Find where the given text appears and provide that cell's center as (x, y) coordinate. 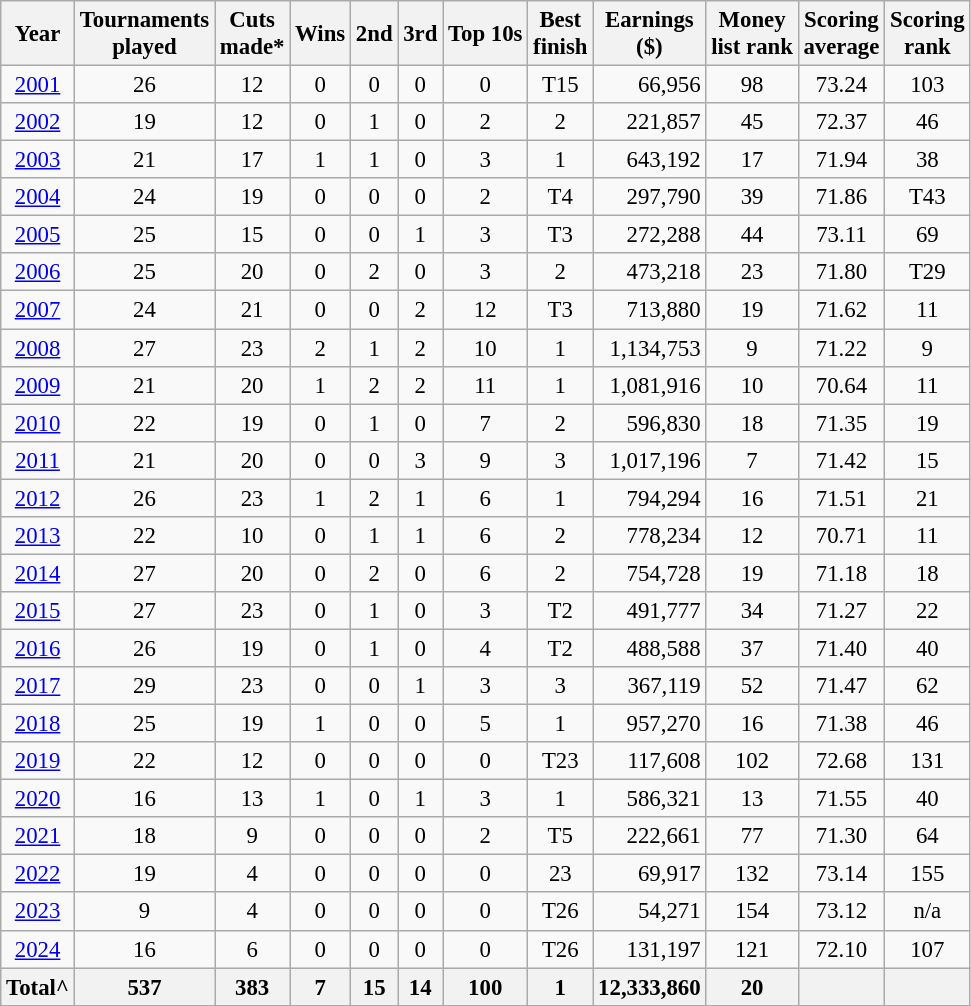
2024 (38, 949)
2007 (38, 310)
586,321 (650, 799)
1,017,196 (650, 460)
272,288 (650, 235)
n/a (928, 912)
2009 (38, 385)
71.51 (842, 498)
2005 (38, 235)
72.10 (842, 949)
131,197 (650, 949)
3rd (420, 34)
Tournaments played (144, 34)
2014 (38, 573)
107 (928, 949)
2003 (38, 160)
2020 (38, 799)
69,917 (650, 874)
5 (486, 724)
T5 (560, 836)
77 (752, 836)
131 (928, 761)
643,192 (650, 160)
72.37 (842, 122)
154 (752, 912)
71.30 (842, 836)
473,218 (650, 273)
38 (928, 160)
64 (928, 836)
367,119 (650, 686)
69 (928, 235)
713,880 (650, 310)
957,270 (650, 724)
Best finish (560, 34)
117,608 (650, 761)
72.68 (842, 761)
754,728 (650, 573)
70.64 (842, 385)
Scoring average (842, 34)
T4 (560, 197)
73.12 (842, 912)
2012 (38, 498)
54,271 (650, 912)
37 (752, 648)
103 (928, 85)
537 (144, 987)
71.47 (842, 686)
73.14 (842, 874)
71.22 (842, 348)
45 (752, 122)
71.18 (842, 573)
66,956 (650, 85)
52 (752, 686)
71.42 (842, 460)
102 (752, 761)
2010 (38, 423)
2022 (38, 874)
T15 (560, 85)
121 (752, 949)
Money list rank (752, 34)
44 (752, 235)
Earnings($) (650, 34)
62 (928, 686)
73.11 (842, 235)
71.62 (842, 310)
71.35 (842, 423)
Scoringrank (928, 34)
2001 (38, 85)
491,777 (650, 611)
71.27 (842, 611)
Wins (320, 34)
596,830 (650, 423)
Cuts made* (252, 34)
98 (752, 85)
2021 (38, 836)
2015 (38, 611)
778,234 (650, 536)
29 (144, 686)
2019 (38, 761)
2004 (38, 197)
221,857 (650, 122)
71.38 (842, 724)
34 (752, 611)
1,134,753 (650, 348)
71.40 (842, 648)
73.24 (842, 85)
T29 (928, 273)
2023 (38, 912)
222,661 (650, 836)
155 (928, 874)
T23 (560, 761)
T43 (928, 197)
2006 (38, 273)
2013 (38, 536)
2002 (38, 122)
100 (486, 987)
12,333,860 (650, 987)
Total^ (38, 987)
14 (420, 987)
383 (252, 987)
71.80 (842, 273)
71.55 (842, 799)
71.86 (842, 197)
132 (752, 874)
2nd (374, 34)
794,294 (650, 498)
2008 (38, 348)
70.71 (842, 536)
71.94 (842, 160)
2018 (38, 724)
488,588 (650, 648)
2016 (38, 648)
39 (752, 197)
2017 (38, 686)
297,790 (650, 197)
Top 10s (486, 34)
2011 (38, 460)
Year (38, 34)
1,081,916 (650, 385)
